Detect which cell encompasses the target text, then output its (X, Y) center coordinate. 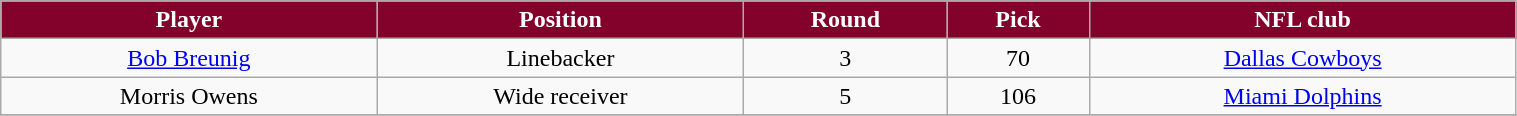
Bob Breunig (189, 58)
Dallas Cowboys (1302, 58)
Position (560, 20)
Round (846, 20)
Morris Owens (189, 96)
Miami Dolphins (1302, 96)
Wide receiver (560, 96)
Linebacker (560, 58)
70 (1018, 58)
106 (1018, 96)
5 (846, 96)
3 (846, 58)
Player (189, 20)
NFL club (1302, 20)
Pick (1018, 20)
